Locate the cell with the specified text and output its (X, Y) center coordinate. 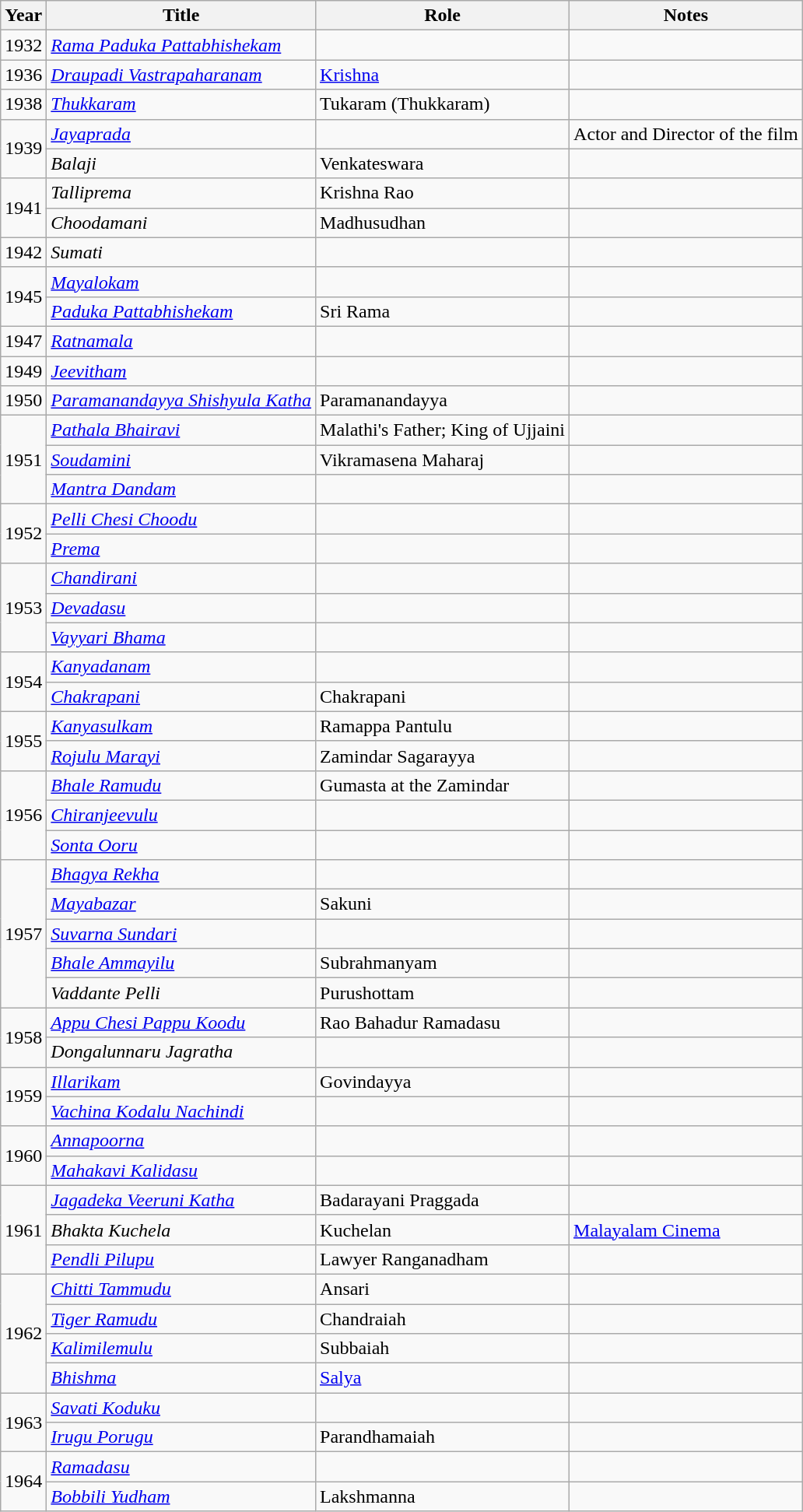
Bhakta Kuchela (181, 1230)
Chitti Tammudu (181, 1289)
Soudamini (181, 460)
1938 (23, 104)
Malayalam Cinema (686, 1230)
Talliprema (181, 193)
1936 (23, 75)
Rojulu Marayi (181, 756)
Ramadasu (181, 1467)
1947 (23, 341)
Vachina Kodalu Nachindi (181, 1111)
Bhishma (181, 1378)
Actor and Director of the film (686, 134)
1958 (23, 1037)
Lawyer Ranganadham (443, 1259)
Tukaram (Thukkaram) (443, 104)
Pathala Bhairavi (181, 430)
Chiranjeevulu (181, 815)
Paduka Pattabhishekam (181, 311)
Kanyadanam (181, 667)
Prema (181, 549)
Annapoorna (181, 1141)
1950 (23, 401)
Title (181, 16)
Tiger Ramudu (181, 1319)
Kuchelan (443, 1230)
1961 (23, 1230)
Mayalokam (181, 282)
1962 (23, 1333)
Jeevitham (181, 371)
Sri Rama (443, 311)
Sakuni (443, 904)
Bhagya Rekha (181, 875)
Role (443, 16)
Vikramasena Maharaj (443, 460)
Krishna Rao (443, 193)
Year (23, 16)
Balaji (181, 163)
Malathi's Father; King of Ujjaini (443, 430)
Savati Koduku (181, 1408)
1964 (23, 1482)
Rama Paduka Pattabhishekam (181, 45)
Madhusudhan (443, 223)
Chandirani (181, 578)
Rao Bahadur Ramadasu (443, 1023)
Sumati (181, 252)
1952 (23, 534)
Mahakavi Kalidasu (181, 1170)
Paramanandayya Shishyula Katha (181, 401)
1953 (23, 608)
1932 (23, 45)
Mantra Dandam (181, 489)
Sonta Ooru (181, 844)
Thukkaram (181, 104)
Notes (686, 16)
Zamindar Sagarayya (443, 756)
Parandhamaiah (443, 1437)
Bhale Ramudu (181, 785)
Subrahmanyam (443, 963)
Illarikam (181, 1082)
1959 (23, 1096)
Vayyari Bhama (181, 637)
Devadasu (181, 608)
1945 (23, 296)
1963 (23, 1423)
Choodamani (181, 223)
Purushottam (443, 993)
Pelli Chesi Choodu (181, 519)
Lakshmanna (443, 1496)
Jayaprada (181, 134)
Ansari (443, 1289)
Bobbili Yudham (181, 1496)
Venkateswara (443, 163)
Jagadeka Veeruni Katha (181, 1200)
Subbaiah (443, 1349)
Krishna (443, 75)
Paramanandayya (443, 401)
1951 (23, 460)
Chandraiah (443, 1319)
Ratnamala (181, 341)
Irugu Porugu (181, 1437)
1941 (23, 208)
1939 (23, 149)
Badarayani Praggada (443, 1200)
Kanyasulkam (181, 726)
1956 (23, 815)
Suvarna Sundari (181, 934)
1954 (23, 682)
Kalimilemulu (181, 1349)
1949 (23, 371)
Gumasta at the Zamindar (443, 785)
Draupadi Vastrapaharanam (181, 75)
1960 (23, 1156)
Appu Chesi Pappu Koodu (181, 1023)
Mayabazar (181, 904)
Pendli Pilupu (181, 1259)
Ramappa Pantulu (443, 726)
Bhale Ammayilu (181, 963)
1955 (23, 741)
Vaddante Pelli (181, 993)
Dongalunnaru Jagratha (181, 1052)
Govindayya (443, 1082)
Salya (443, 1378)
1942 (23, 252)
1957 (23, 934)
